From the cell containing the given text, extract its center point as [X, Y] coordinate. 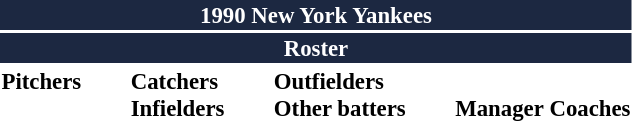
1990 New York Yankees [316, 15]
Roster [316, 48]
